Detect which cell encompasses the target text, then output its [x, y] center coordinate. 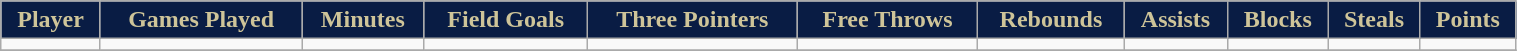
Player [51, 20]
Points [1468, 20]
Field Goals [506, 20]
Blocks [1278, 20]
Minutes [363, 20]
Assists [1176, 20]
Three Pointers [692, 20]
Rebounds [1051, 20]
Steals [1374, 20]
Free Throws [888, 20]
Games Played [200, 20]
